Output the [x, y] coordinate of the center of the cell containing the given text.  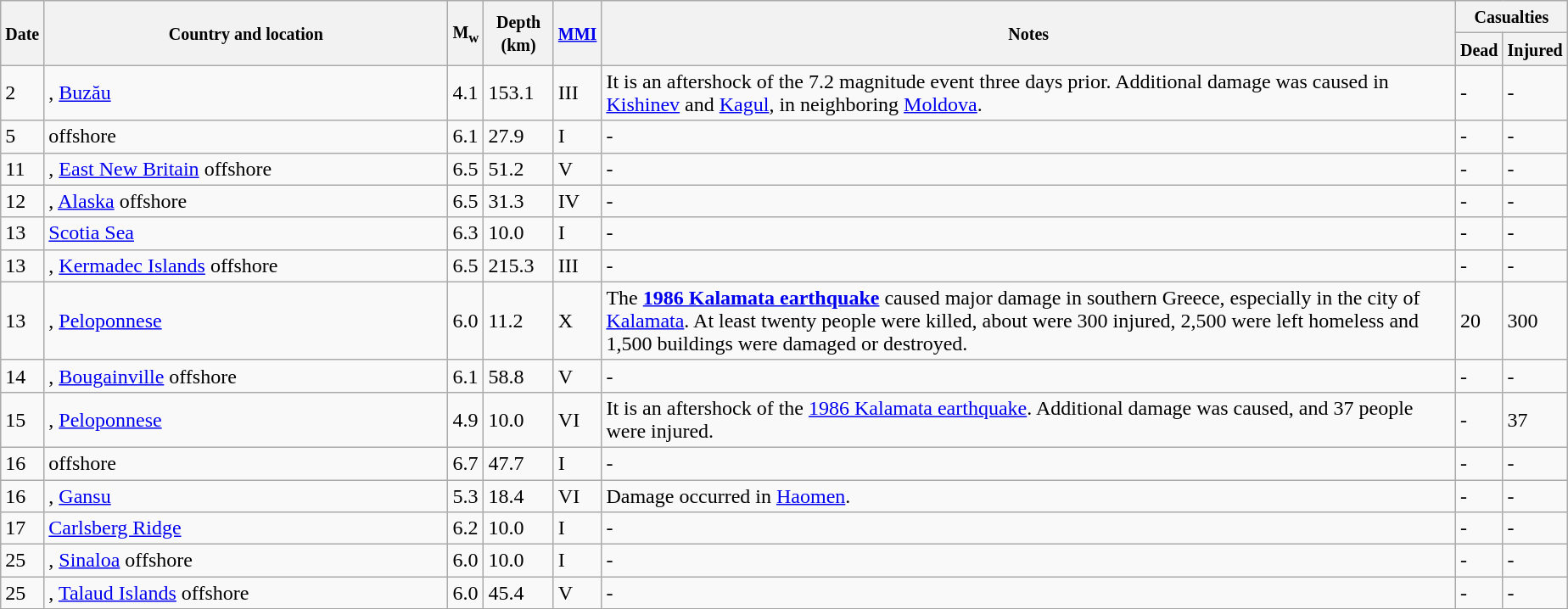
47.7 [518, 463]
2 [22, 93]
Scotia Sea [246, 233]
It is an aftershock of the 7.2 magnitude event three days prior. Additional damage was caused in Kishinev and Kagul, in neighboring Moldova. [1028, 93]
, Buzău [246, 93]
IV [577, 201]
6.3 [466, 233]
45.4 [518, 593]
15 [22, 419]
Casualties [1511, 17]
37 [1535, 419]
Notes [1028, 33]
, Sinaloa offshore [246, 561]
4.9 [466, 419]
It is an aftershock of the 1986 Kalamata earthquake. Additional damage was caused, and 37 people were injured. [1028, 419]
5 [22, 137]
, East New Britain offshore [246, 169]
Injured [1535, 49]
Depth (km) [518, 33]
, Gansu [246, 496]
6.7 [466, 463]
Mw [466, 33]
12 [22, 201]
, Kermadec Islands offshore [246, 265]
, Alaska offshore [246, 201]
27.9 [518, 137]
MMI [577, 33]
14 [22, 376]
, Bougainville offshore [246, 376]
X [577, 321]
11 [22, 169]
51.2 [518, 169]
300 [1535, 321]
18.4 [518, 496]
215.3 [518, 265]
31.3 [518, 201]
Damage occurred in Haomen. [1028, 496]
11.2 [518, 321]
58.8 [518, 376]
Country and location [246, 33]
20 [1479, 321]
Carlsberg Ridge [246, 528]
17 [22, 528]
4.1 [466, 93]
5.3 [466, 496]
6.2 [466, 528]
Dead [1479, 49]
Date [22, 33]
, Talaud Islands offshore [246, 593]
153.1 [518, 93]
